From the cell containing the given text, extract its center point as [X, Y] coordinate. 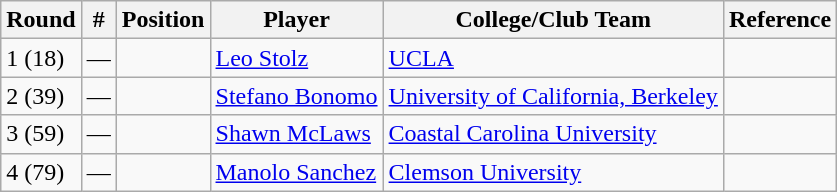
Leo Stolz [296, 58]
Coastal Carolina University [553, 134]
Stefano Bonomo [296, 96]
Position [163, 20]
UCLA [553, 58]
Shawn McLaws [296, 134]
1 (18) [41, 58]
# [98, 20]
Manolo Sanchez [296, 172]
4 (79) [41, 172]
University of California, Berkeley [553, 96]
Player [296, 20]
Round [41, 20]
Clemson University [553, 172]
College/Club Team [553, 20]
Reference [780, 20]
3 (59) [41, 134]
2 (39) [41, 96]
